Capture the cell that displays the provided text and extract its (x, y) central coordinate. 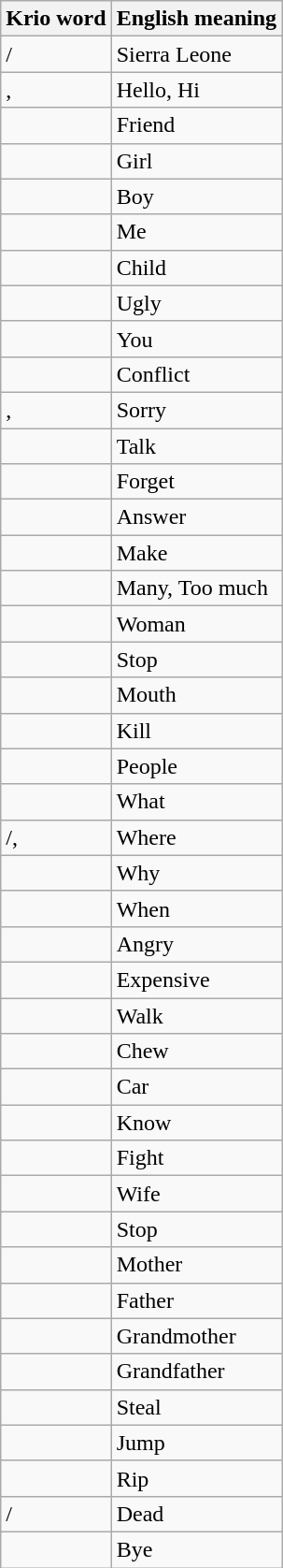
Mouth (196, 695)
Rip (196, 1478)
Boy (196, 196)
Dead (196, 1514)
Car (196, 1087)
Walk (196, 1015)
Grandmother (196, 1336)
Child (196, 268)
/, (56, 837)
Answer (196, 517)
Forget (196, 482)
Krio word (56, 19)
Sorry (196, 410)
Chew (196, 1052)
Why (196, 873)
English meaning (196, 19)
Wife (196, 1194)
Bye (196, 1549)
Woman (196, 624)
Father (196, 1300)
Grandfather (196, 1372)
Kill (196, 731)
Expensive (196, 980)
Me (196, 232)
Know (196, 1123)
Fight (196, 1158)
What (196, 802)
Girl (196, 161)
Steal (196, 1407)
Talk (196, 446)
People (196, 766)
Where (196, 837)
You (196, 339)
Friend (196, 125)
Jump (196, 1443)
Many, Too much (196, 588)
When (196, 908)
Hello, Hi (196, 90)
Make (196, 553)
Sierra Leone (196, 54)
Mother (196, 1265)
Ugly (196, 303)
Angry (196, 944)
Conflict (196, 374)
